Locate the cell with the specified text and output its [x, y] center coordinate. 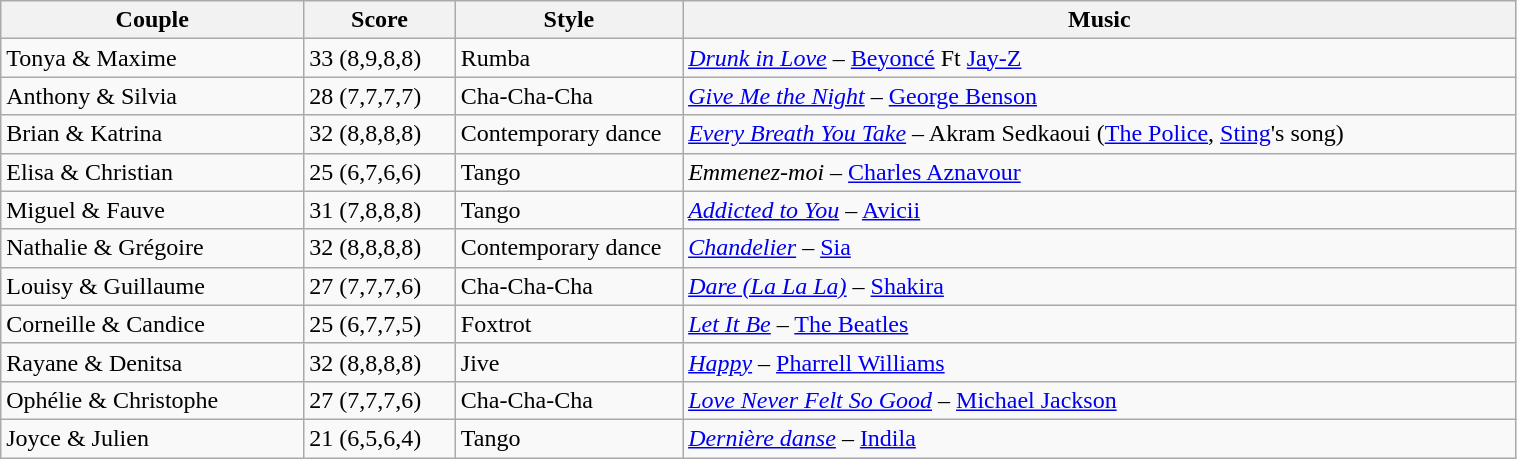
Miguel & Fauve [152, 210]
Style [568, 20]
Love Never Felt So Good – Michael Jackson [1100, 400]
Joyce & Julien [152, 438]
Score [380, 20]
Happy – Pharrell Williams [1100, 362]
Nathalie & Grégoire [152, 248]
Give Me the Night – George Benson [1100, 96]
31 (7,8,8,8) [380, 210]
Drunk in Love – Beyoncé Ft Jay-Z [1100, 58]
21 (6,5,6,4) [380, 438]
Ophélie & Christophe [152, 400]
Dernière danse – Indila [1100, 438]
Louisy & Guillaume [152, 286]
33 (8,9,8,8) [380, 58]
Anthony & Silvia [152, 96]
Corneille & Candice [152, 324]
Couple [152, 20]
Chandelier – Sia [1100, 248]
Rayane & Denitsa [152, 362]
Brian & Katrina [152, 134]
Elisa & Christian [152, 172]
Tonya & Maxime [152, 58]
Music [1100, 20]
Rumba [568, 58]
Let It Be – The Beatles [1100, 324]
Jive [568, 362]
28 (7,7,7,7) [380, 96]
25 (6,7,7,5) [380, 324]
25 (6,7,6,6) [380, 172]
Addicted to You – Avicii [1100, 210]
Dare (La La La) – Shakira [1100, 286]
Emmenez-moi – Charles Aznavour [1100, 172]
Foxtrot [568, 324]
Every Breath You Take – Akram Sedkaoui (The Police, Sting's song) [1100, 134]
